Locate the cell with the specified text and output its (X, Y) center coordinate. 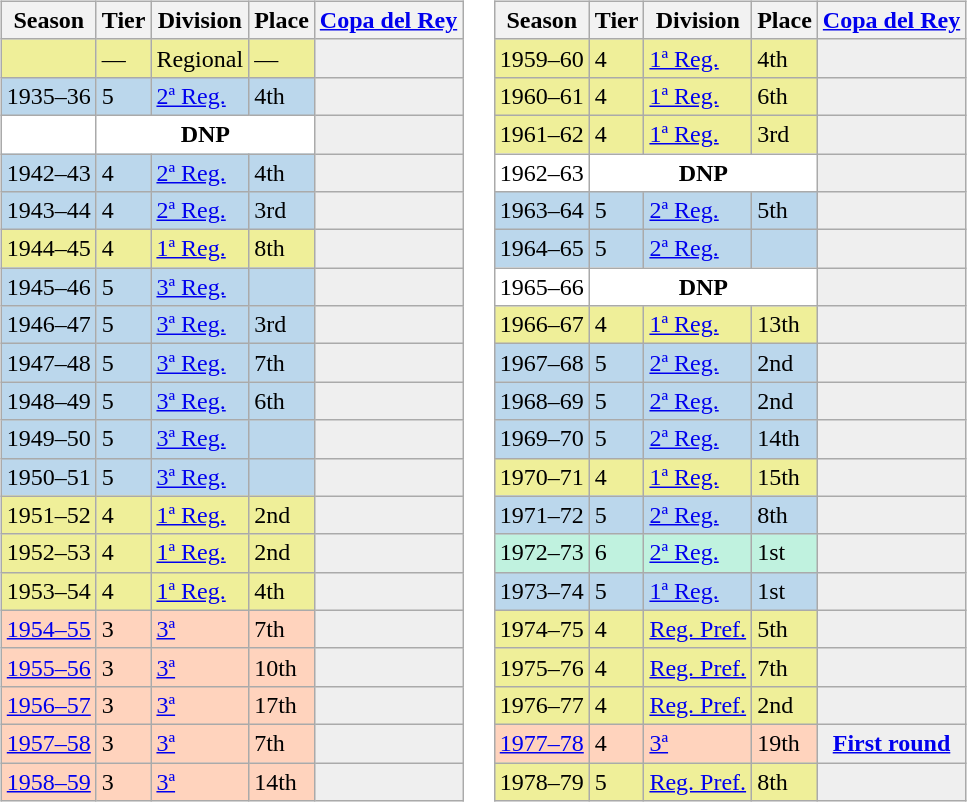
1970–71 (542, 477)
1976–77 (542, 705)
1953–54 (48, 591)
10th (282, 667)
1968–69 (542, 401)
1971–72 (542, 515)
1966–67 (542, 325)
1962–63 (542, 173)
1954–55 (48, 629)
1975–76 (542, 667)
1964–65 (542, 249)
1942–43 (48, 173)
1977–78 (542, 743)
1947–48 (48, 363)
Regional (200, 58)
1948–49 (48, 401)
19th (785, 743)
1958–59 (48, 781)
1943–44 (48, 211)
1972–73 (542, 553)
1956–57 (48, 705)
1978–79 (542, 781)
1960–61 (542, 96)
13th (785, 325)
17th (282, 705)
1946–47 (48, 325)
1969–70 (542, 439)
First round (891, 743)
1952–53 (48, 553)
1965–66 (542, 287)
1935–36 (48, 96)
1967–68 (542, 363)
1959–60 (542, 58)
1944–45 (48, 249)
1945–46 (48, 287)
1950–51 (48, 477)
1957–58 (48, 743)
1963–64 (542, 211)
1955–56 (48, 667)
1973–74 (542, 591)
1951–52 (48, 515)
6 (616, 553)
1949–50 (48, 439)
1961–62 (542, 134)
15th (785, 477)
1974–75 (542, 629)
